From the cell containing the given text, extract its center point as [X, Y] coordinate. 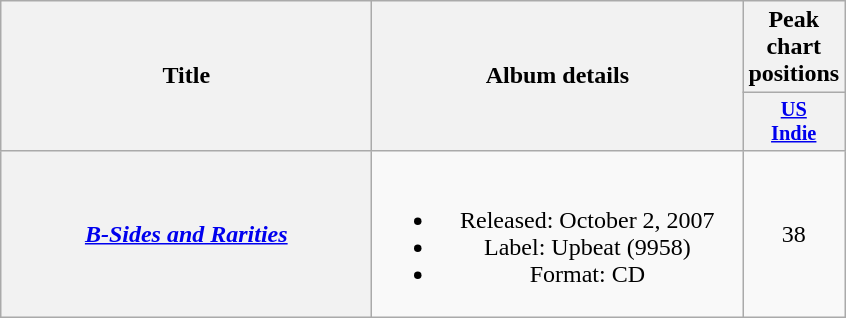
Peak chart positions [794, 47]
Title [186, 76]
Album details [558, 76]
38 [794, 234]
B-Sides and Rarities [186, 234]
Released: October 2, 2007Label: Upbeat (9958)Format: CD [558, 234]
USIndie [794, 122]
